Search for the cell housing the specified text and yield its [x, y] center coordinate. 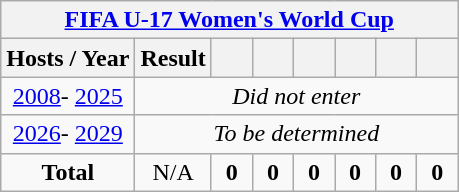
N/A [173, 172]
2008- 2025 [68, 96]
FIFA U-17 Women's World Cup [230, 20]
Did not enter [296, 96]
Total [68, 172]
Result [173, 58]
To be determined [296, 134]
2026- 2029 [68, 134]
Hosts / Year [68, 58]
